Output the (X, Y) coordinate of the center of the cell containing the given text.  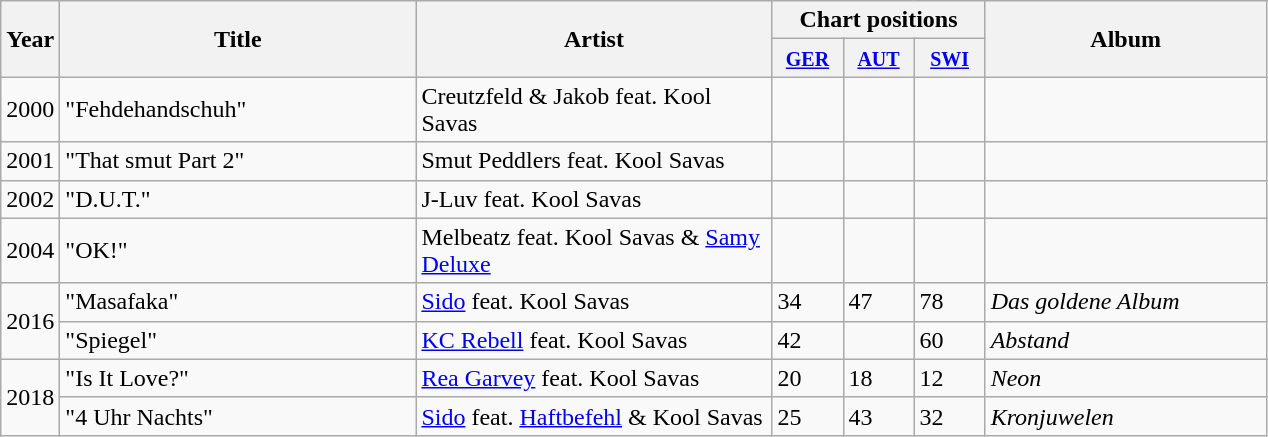
"D.U.T." (238, 199)
"Masafaka" (238, 302)
GER (808, 58)
2004 (30, 250)
Title (238, 39)
2001 (30, 161)
Smut Peddlers feat. Kool Savas (594, 161)
Album (1126, 39)
43 (878, 416)
2000 (30, 110)
Rea Garvey feat. Kool Savas (594, 378)
"That smut Part 2" (238, 161)
2016 (30, 321)
47 (878, 302)
2018 (30, 397)
12 (950, 378)
20 (808, 378)
32 (950, 416)
Chart positions (878, 20)
"4 Uhr Nachts" (238, 416)
Kronjuwelen (1126, 416)
18 (878, 378)
Das goldene Album (1126, 302)
"Fehdehandschuh" (238, 110)
"Spiegel" (238, 340)
60 (950, 340)
42 (808, 340)
KC Rebell feat. Kool Savas (594, 340)
2002 (30, 199)
Melbeatz feat. Kool Savas & Samy Deluxe (594, 250)
AUT (878, 58)
SWI (950, 58)
25 (808, 416)
34 (808, 302)
Year (30, 39)
Sido feat. Haftbefehl & Kool Savas (594, 416)
Creutzfeld & Jakob feat. Kool Savas (594, 110)
J-Luv feat. Kool Savas (594, 199)
78 (950, 302)
"OK!" (238, 250)
Neon (1126, 378)
"Is It Love?" (238, 378)
Sido feat. Kool Savas (594, 302)
Abstand (1126, 340)
Artist (594, 39)
